Output the (x, y) coordinate of the center of the cell containing the given text.  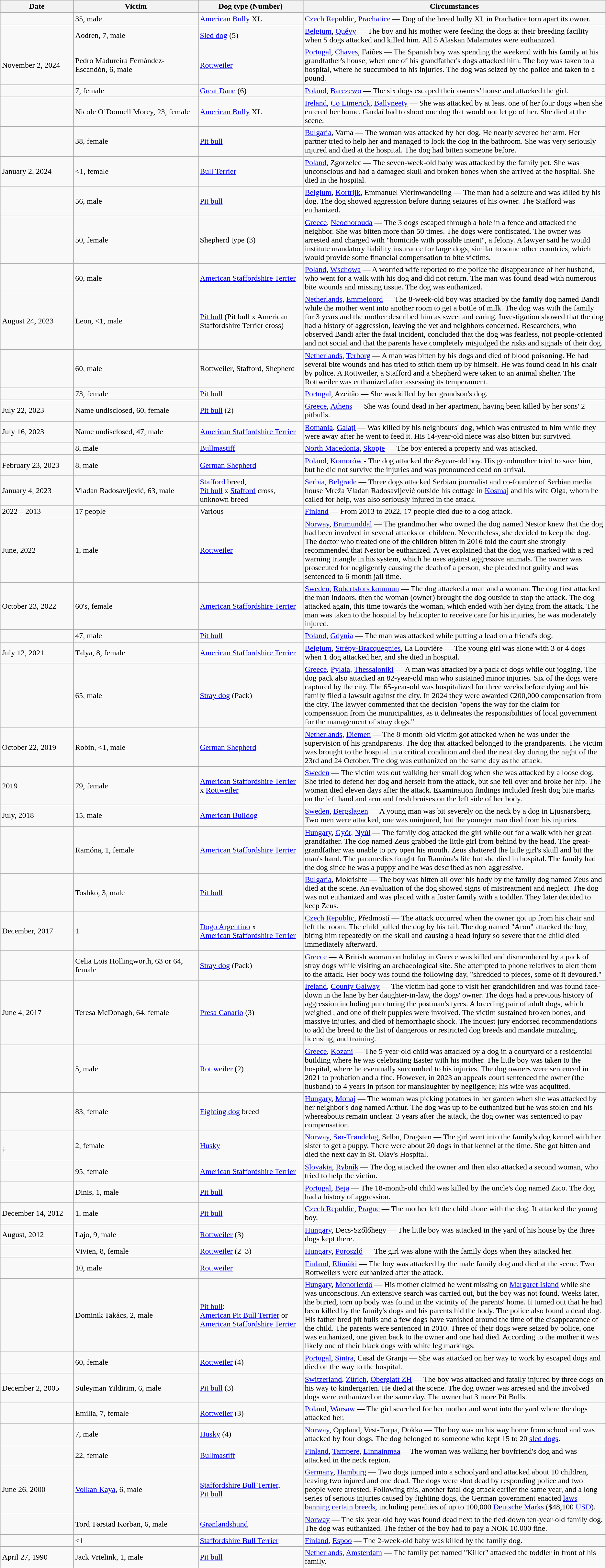
Name undisclosed, 47, male (136, 432)
Jack Vrielink, 1, male (136, 1557)
47, male (136, 636)
Dogo Argentino xAmerican Staffordshire Terrier (251, 931)
June, 2022 (37, 550)
Netherlands, Amsterdam — The family pet named "Killer" attacked the toddler in front of his family. (454, 1557)
North Macedonia, Skopje — The boy entered a property and was attacked. (454, 448)
Pit bull:American Pit Bull Terrier or American Staffordshire Terrier (251, 1315)
American Bulldog (251, 815)
June 26, 2000 (37, 1490)
Pit bull (3) (251, 1388)
Finland, Elimäki — The boy was attacked by the male family dog and died at the scene. Two Rottweilers were euthanized after the attack. (454, 1268)
July 22, 2023 (37, 411)
79, female (136, 785)
† (37, 1146)
Husky (4) (251, 1434)
Stafford breed,Pit bull x Stafford cross, unknown breed (251, 491)
95, female (136, 1171)
17 people (136, 512)
Circumstances (454, 6)
Dominik Takács, 2, male (136, 1315)
Husky (251, 1146)
Finland — From 2013 to 2022, 17 people died due to a dog attack. (454, 512)
60's, female (136, 606)
Dinis, 1, male (136, 1192)
Rottweiler (4) (251, 1362)
7, male (136, 1434)
July 16, 2023 (37, 432)
Teresa McDonagh, 64, female (136, 1013)
Rottweiler (2) (251, 1069)
Poland, Warsaw — The girl searched for her mother and went into the yard where the dogs attacked her. (454, 1414)
Finland, Tampere, Linnainmaa— The woman was walking her boyfriend's dog and was attacked in the neck region. (454, 1456)
10, male (136, 1268)
<1, female (136, 171)
July 12, 2021 (37, 653)
Czech Republic, Prachatice — Dog of the breed bully XL in Prachatice torn apart its owner. (454, 19)
December 2, 2005 (37, 1388)
56, male (136, 201)
Slovakia, Rybník — The dog attacked the owner and then also attacked a second woman, who tried to help the victim. (454, 1171)
Toshko, 3, male (136, 893)
Rottweiler, Stafford, Shepherd (251, 368)
Name undisclosed, 60, female (136, 411)
January 2, 2024 (37, 171)
Pit bull (2) (251, 411)
Leon, <1, male (136, 321)
7, female (136, 91)
June 4, 2017 (37, 1013)
August, 2012 (37, 1234)
Vivien, 8, female (136, 1251)
Portugal, Sintra, Casal de Granja — She was attacked on her way to work by escaped dogs and died on the way to the hospital. (454, 1362)
2022 – 2013 (37, 512)
Tord Tørstad Korban, 6, male (136, 1524)
2, female (136, 1146)
Süleyman Yildirim, 6, male (136, 1388)
Lajo, 9, male (136, 1234)
Grønlandshund (251, 1524)
August 24, 2023 (37, 321)
38, female (136, 141)
January 4, 2023 (37, 491)
Various (251, 512)
1 (136, 931)
October 23, 2022 (37, 606)
July, 2018 (37, 815)
15, male (136, 815)
5, male (136, 1069)
February 23, 2023 (37, 465)
Pedro Madureira Fernández-Escandón, 6, male (136, 65)
Emilia, 7, female (136, 1414)
Vladan Radosavljević, 63, male (136, 491)
October 22, 2019 (37, 747)
Fighting dog breed (251, 1112)
35, male (136, 19)
Dog type (Number) (251, 6)
60, female (136, 1362)
65, male (136, 695)
Ramóna, 1, female (136, 850)
Talya, 8, female (136, 653)
Volkan Kaya, 6, male (136, 1490)
Rottweiler (2–3) (251, 1251)
Portugal, Azeitão — She was killed by her grandson's dog. (454, 394)
Staffordshire Bull Terrier (251, 1540)
Greece, Athens — She was found dead in her apartment, having been killed by her sons' 2 pitbulls. (454, 411)
Staffordshire Bull Terrier,Pit bull (251, 1490)
Robin, <1, male (136, 747)
December, 2017 (37, 931)
Finland, Espoo — The 2-week-old baby was killed by the family dog. (454, 1540)
December 14, 2012 (37, 1213)
50, female (136, 240)
Nicole O’Donnell Morey, 23, female (136, 112)
April 27, 1990 (37, 1557)
22, female (136, 1456)
Hungary, Decs-Szőlőhegy — The little boy was attacked in the yard of his house by the three dogs kept there. (454, 1234)
Bull Terrier (251, 171)
Shepherd type (3) (251, 240)
2019 (37, 785)
Date (37, 6)
Poland, Barczewo — The six dogs escaped their owners' house and attacked the girl. (454, 91)
73, female (136, 394)
Great Dane (6) (251, 91)
Poland, Gdynia — The man was attacked while putting a lead on a friend's dog. (454, 636)
<1 (136, 1540)
Celia Lois Hollingworth, 63 or 64, female (136, 965)
Pit bull (Pit bull x American Staffordshire Terrier cross) (251, 321)
Belgium, Strépy-Bracquegnies, La Louvière — The young girl was alone with 3 or 4 dogs when 1 dog attacked her, and she died in hospital. (454, 653)
Victim (136, 6)
Sled dog (5) (251, 36)
Czech Republic, Prague — The mother left the child alone with the dog. It attacked the young boy. (454, 1213)
American Staffordshire Terrier x Rottweiler (251, 785)
Presa Canario (3) (251, 1013)
Aodren, 7, male (136, 36)
Portugal, Beja — The 18-month-old child was killed by the uncle's dog named Zico. The dog had a history of aggression. (454, 1192)
Hungary, Poroszló — The girl was alone with the family dogs when they attacked her. (454, 1251)
83, female (136, 1112)
November 2, 2024 (37, 65)
